Pinpoint the cell where the given text exists, returning its [x, y] midpoint coordinate. 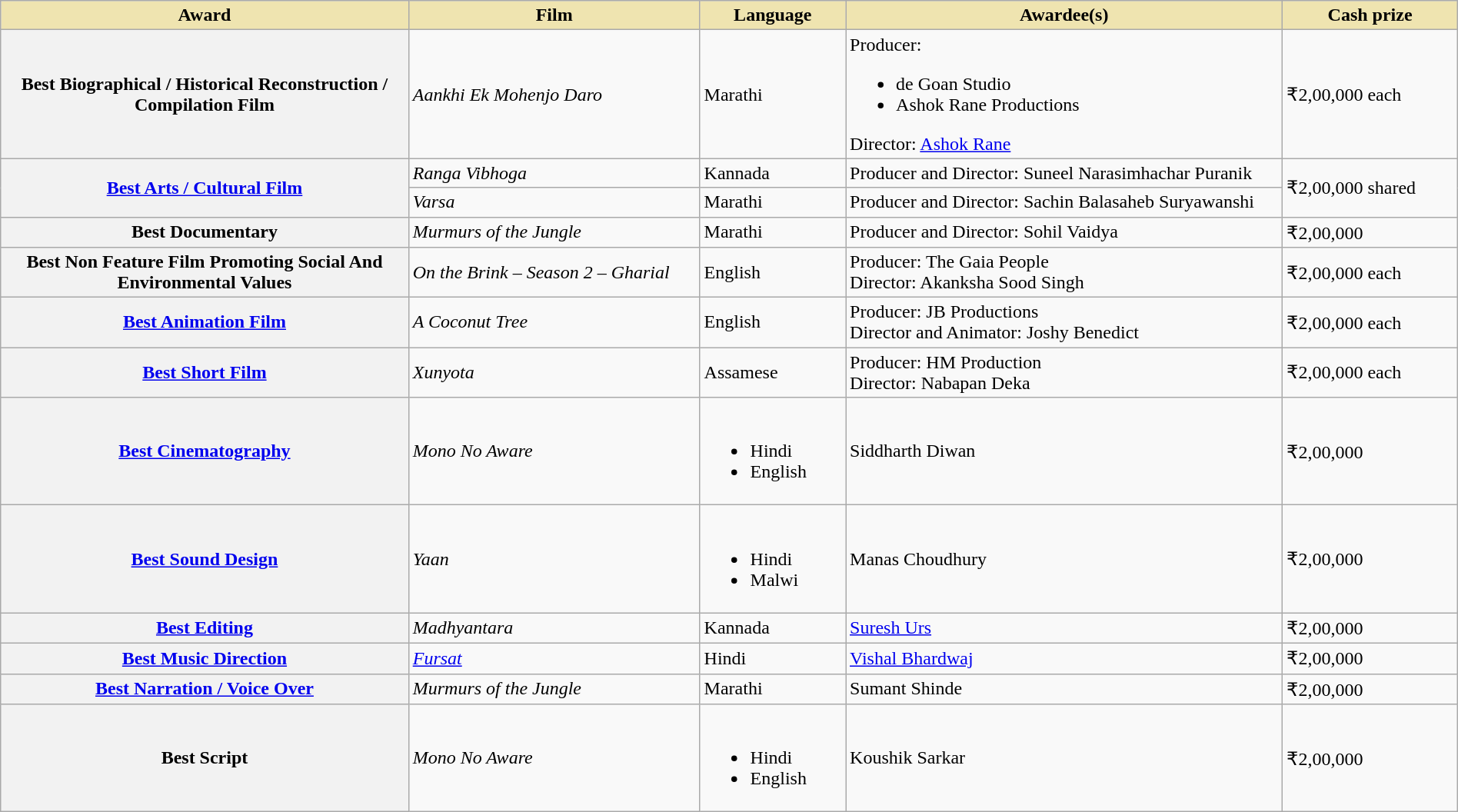
Producer: The Gaia PeopleDirector: Akanksha Sood Singh [1064, 272]
On the Brink – Season 2 – Gharial [554, 272]
A Coconut Tree [554, 323]
Fursat [554, 658]
Best Sound Design [205, 559]
Xunyota [554, 372]
Ranga Vibhoga [554, 173]
Manas Choudhury [1064, 559]
Producer: JB ProductionsDirector and Animator: Joshy Benedict [1064, 323]
Vishal Bhardwaj [1064, 658]
Suresh Urs [1064, 628]
Language [772, 15]
Producer:de Goan StudioAshok Rane ProductionsDirector: Ashok Rane [1064, 94]
Best Animation Film [205, 323]
Best Editing [205, 628]
₹2,00,000 shared [1370, 188]
Producer and Director: Suneel Narasimhachar Puranik [1064, 173]
Best Cinematography [205, 451]
Producer and Director: Sohil Vaidya [1064, 232]
Assamese [772, 372]
Siddharth Diwan [1064, 451]
Awardee(s) [1064, 15]
Best Biographical / Historical Reconstruction / Compilation Film [205, 94]
Hindi [772, 658]
Best Arts / Cultural Film [205, 188]
Award [205, 15]
Sumant Shinde [1064, 689]
Best Non Feature Film Promoting Social And Environmental Values [205, 272]
Producer: HM ProductionDirector: Nabapan Deka [1064, 372]
Best Short Film [205, 372]
Aankhi Ek Mohenjo Daro [554, 94]
Best Narration / Voice Over [205, 689]
Koushik Sarkar [1064, 758]
Varsa [554, 202]
Cash prize [1370, 15]
HindiMalwi [772, 559]
Best Music Direction [205, 658]
Film [554, 15]
Producer and Director: Sachin Balasaheb Suryawanshi [1064, 202]
Madhyantara [554, 628]
Yaan [554, 559]
Best Documentary [205, 232]
Best Script [205, 758]
